From the cell containing the given text, extract its center point as (x, y) coordinate. 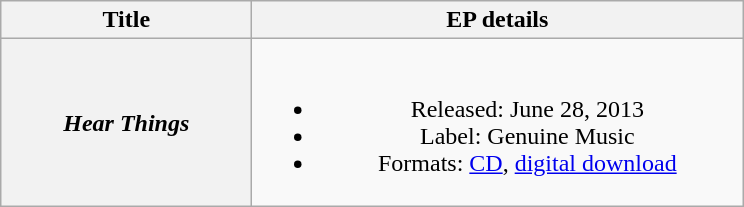
EP details (498, 20)
Hear Things (126, 122)
Title (126, 20)
Released: June 28, 2013Label: Genuine MusicFormats: CD, digital download (498, 122)
